Identify which cell holds the provided text, then report its (X, Y) central coordinate. 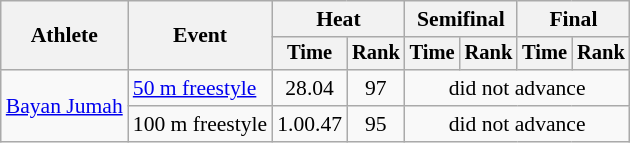
Final (573, 19)
28.04 (310, 88)
Bayan Jumah (64, 106)
Semifinal (461, 19)
Event (200, 36)
1.00.47 (310, 124)
95 (376, 124)
97 (376, 88)
50 m freestyle (200, 88)
Athlete (64, 36)
100 m freestyle (200, 124)
Heat (338, 19)
